Extract the [x, y] coordinate from the center of the cell holding the provided text.  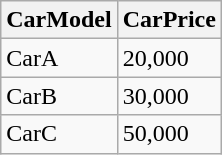
CarC [59, 134]
CarA [59, 58]
50,000 [169, 134]
CarB [59, 96]
30,000 [169, 96]
CarPrice [169, 20]
20,000 [169, 58]
CarModel [59, 20]
